Scan for the cell matching the given text and deliver its [X, Y] coordinate at center. 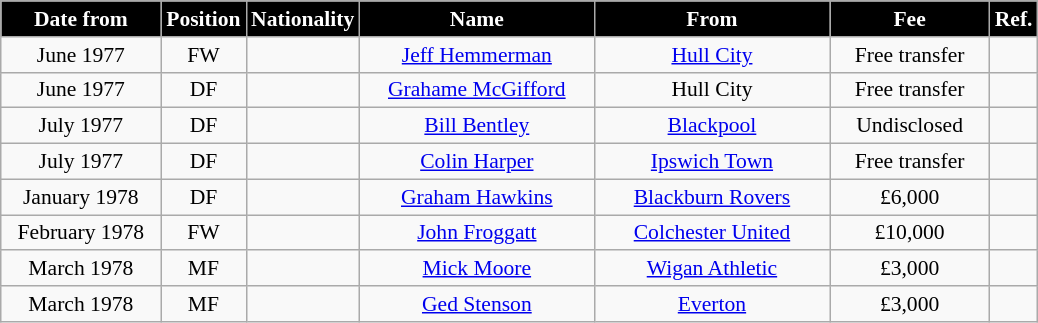
Blackburn Rovers [712, 197]
Ref. [1014, 19]
Blackpool [712, 126]
February 1978 [81, 233]
Fee [910, 19]
Colchester United [712, 233]
John Froggatt [476, 233]
Everton [712, 304]
£10,000 [910, 233]
Name [476, 19]
Nationality [302, 19]
Mick Moore [476, 269]
Graham Hawkins [476, 197]
January 1978 [81, 197]
Date from [81, 19]
Ipswich Town [712, 162]
Ged Stenson [476, 304]
Jeff Hemmerman [476, 55]
£6,000 [910, 197]
Colin Harper [476, 162]
Bill Bentley [476, 126]
Undisclosed [910, 126]
Wigan Athletic [712, 269]
Grahame McGifford [476, 90]
From [712, 19]
Position [204, 19]
